Search for the cell housing the specified text and yield its [X, Y] center coordinate. 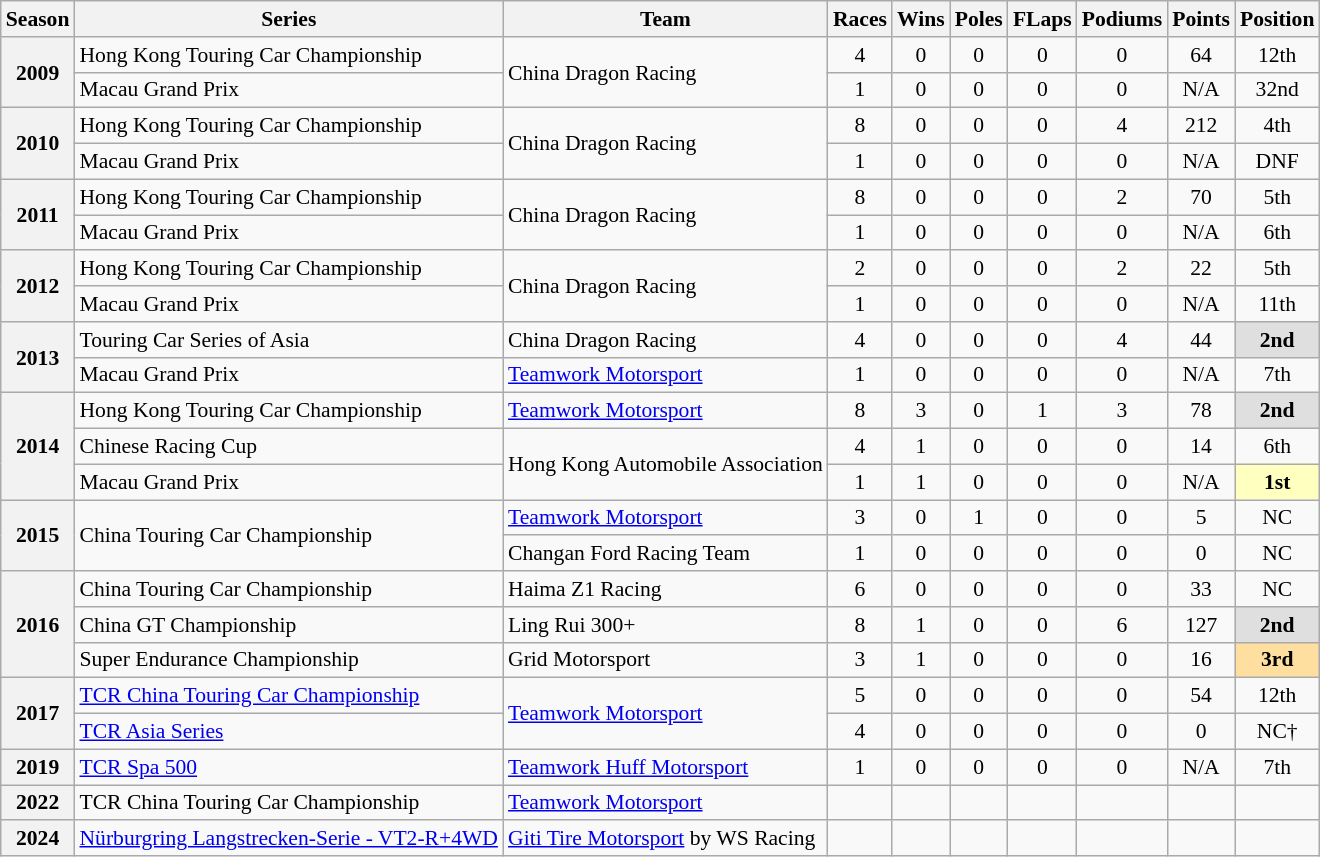
2014 [38, 446]
Nürburgring Langstrecken-Serie - VT2-R+4WD [288, 839]
2009 [38, 72]
2010 [38, 144]
2012 [38, 286]
3rd [1277, 660]
2024 [38, 839]
Wins [921, 19]
16 [1201, 660]
2013 [38, 358]
22 [1201, 269]
127 [1201, 625]
2015 [38, 536]
Races [860, 19]
NC† [1277, 732]
32nd [1277, 90]
44 [1201, 340]
Changan Ford Racing Team [666, 554]
2016 [38, 624]
212 [1201, 126]
Points [1201, 19]
China GT Championship [288, 625]
33 [1201, 589]
2022 [38, 803]
Series [288, 19]
2019 [38, 767]
Grid Motorsport [666, 660]
14 [1201, 447]
Podiums [1122, 19]
54 [1201, 696]
64 [1201, 55]
FLaps [1042, 19]
Giti Tire Motorsport by WS Racing [666, 839]
78 [1201, 411]
DNF [1277, 162]
Season [38, 19]
Haima Z1 Racing [666, 589]
2017 [38, 714]
Touring Car Series of Asia [288, 340]
Position [1277, 19]
4th [1277, 126]
TCR Spa 500 [288, 767]
2011 [38, 214]
11th [1277, 304]
Team [666, 19]
Poles [979, 19]
1st [1277, 482]
Super Endurance Championship [288, 660]
Chinese Racing Cup [288, 447]
Teamwork Huff Motorsport [666, 767]
Hong Kong Automobile Association [666, 464]
70 [1201, 197]
TCR Asia Series [288, 732]
Ling Rui 300+ [666, 625]
